Locate the cell with the specified text and output its [X, Y] center coordinate. 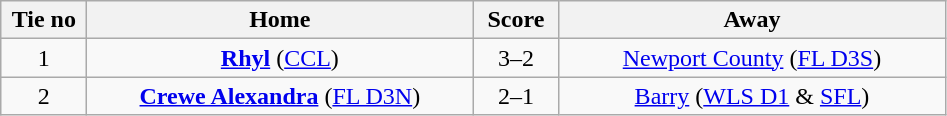
Home [280, 20]
1 [44, 58]
3–2 [516, 58]
Away [752, 20]
Crewe Alexandra (FL D3N) [280, 96]
Tie no [44, 20]
Newport County (FL D3S) [752, 58]
2–1 [516, 96]
Rhyl (CCL) [280, 58]
2 [44, 96]
Score [516, 20]
Barry (WLS D1 & SFL) [752, 96]
